Extract the [X, Y] coordinate from the center of the cell holding the provided text.  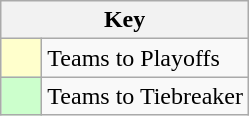
Teams to Playoffs [146, 58]
Teams to Tiebreaker [146, 96]
Key [125, 20]
